For the text-containing cell, return its midpoint in (x, y) coordinate format. 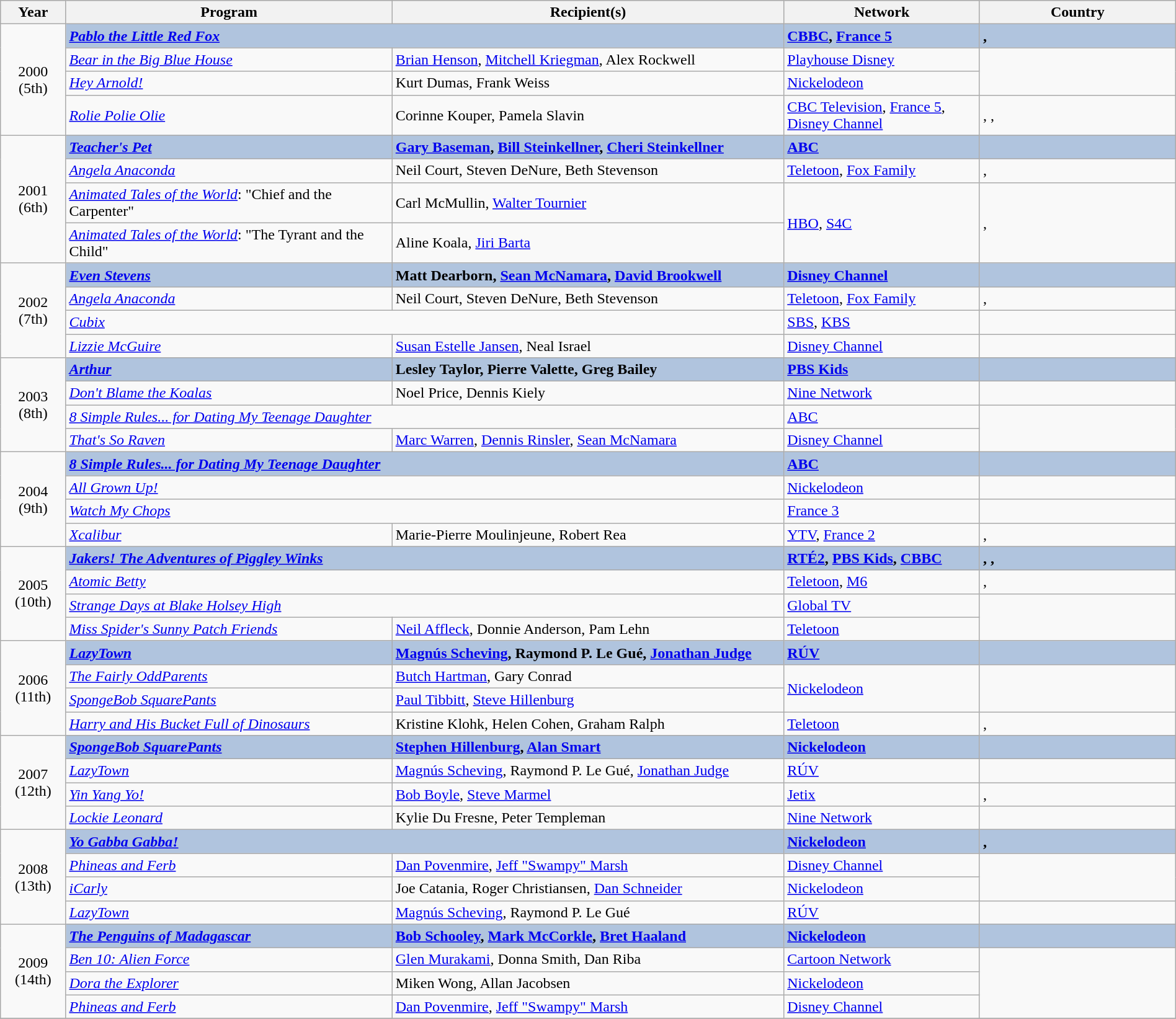
Don't Blame the Koalas (229, 393)
Kristine Klohk, Helen Cohen, Graham Ralph (588, 724)
Xcalibur (229, 535)
Hey Arnold! (229, 83)
CBBC, France 5 (882, 36)
Bear in the Big Blue House (229, 60)
Dora the Explorer (229, 983)
Kylie Du Fresne, Peter Templeman (588, 818)
That's So Raven (229, 440)
2009(14th) (33, 971)
Animated Tales of the World: "The Tyrant and the Child" (229, 243)
SBS, KBS (882, 322)
Cubix (425, 322)
Carl McMullin, Walter Tournier (588, 202)
France 3 (882, 511)
Recipient(s) (588, 12)
Kurt Dumas, Frank Weiss (588, 83)
The Fairly OddParents (229, 676)
2006(11th) (33, 688)
Lizzie McGuire (229, 345)
Country (1077, 12)
Marc Warren, Dennis Rinsler, Sean McNamara (588, 440)
Bob Boyle, Steve Marmel (588, 794)
Rolie Polie Olie (229, 115)
Yo Gabba Gabba! (425, 842)
Marie-Pierre Moulinjeune, Robert Rea (588, 535)
Even Stevens (229, 275)
Stephen Hillenburg, Alan Smart (588, 747)
YTV, France 2 (882, 535)
Animated Tales of the World: "Chief and the Carpenter" (229, 202)
Corinne Kouper, Pamela Slavin (588, 115)
Global TV (882, 605)
RTÉ2, PBS Kids, CBBC (882, 558)
All Grown Up! (425, 487)
Lesley Taylor, Pierre Valette, Greg Bailey (588, 370)
Cartoon Network (882, 959)
2008(13th) (33, 877)
Noel Price, Dennis Kiely (588, 393)
Jetix (882, 794)
Magnús Scheving, Raymond P. Le Gué (588, 912)
Miss Spider's Sunny Patch Friends (229, 629)
CBC Television, France 5, Disney Channel (882, 115)
Miken Wong, Allan Jacobsen (588, 983)
Teletoon, M6 (882, 582)
Atomic Betty (425, 582)
2005(10th) (33, 594)
Playhouse Disney (882, 60)
Year (33, 12)
2001(6th) (33, 199)
Bob Schooley, Mark McCorkle, Bret Haaland (588, 936)
Neil Affleck, Donnie Anderson, Pam Lehn (588, 629)
iCarly (229, 889)
Gary Baseman, Bill Steinkellner, Cheri Steinkellner (588, 147)
Brian Henson, Mitchell Kriegman, Alex Rockwell (588, 60)
2007(12th) (33, 783)
Butch Hartman, Gary Conrad (588, 676)
Watch My Chops (425, 511)
2004(9th) (33, 499)
2003(8th) (33, 405)
2000(5th) (33, 79)
Ben 10: Alien Force (229, 959)
Aline Koala, Jiri Barta (588, 243)
Strange Days at Blake Holsey High (425, 605)
Lockie Leonard (229, 818)
Network (882, 12)
Pablo the Little Red Fox (425, 36)
Glen Murakami, Donna Smith, Dan Riba (588, 959)
Program (229, 12)
HBO, S4C (882, 223)
2002(7th) (33, 310)
Teacher's Pet (229, 147)
Susan Estelle Jansen, Neal Israel (588, 345)
Jakers! The Adventures of Piggley Winks (425, 558)
Joe Catania, Roger Christiansen, Dan Schneider (588, 889)
The Penguins of Madagascar (229, 936)
Paul Tibbitt, Steve Hillenburg (588, 700)
PBS Kids (882, 370)
Arthur (229, 370)
Matt Dearborn, Sean McNamara, David Brookwell (588, 275)
Harry and His Bucket Full of Dinosaurs (229, 724)
Yin Yang Yo! (229, 794)
